Pinpoint the cell where the given text exists, returning its (X, Y) midpoint coordinate. 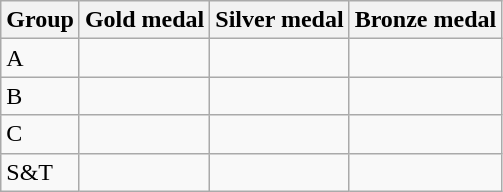
Silver medal (280, 20)
S&T (40, 172)
Gold medal (144, 20)
Group (40, 20)
B (40, 96)
A (40, 58)
Bronze medal (426, 20)
C (40, 134)
